Extract the [X, Y] coordinate from the center of the cell holding the provided text.  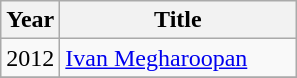
Title [178, 20]
2012 [30, 58]
Year [30, 20]
Ivan Megharoopan [178, 58]
